Return the [x, y] coordinate for the center point of the cell that contains the specified text.  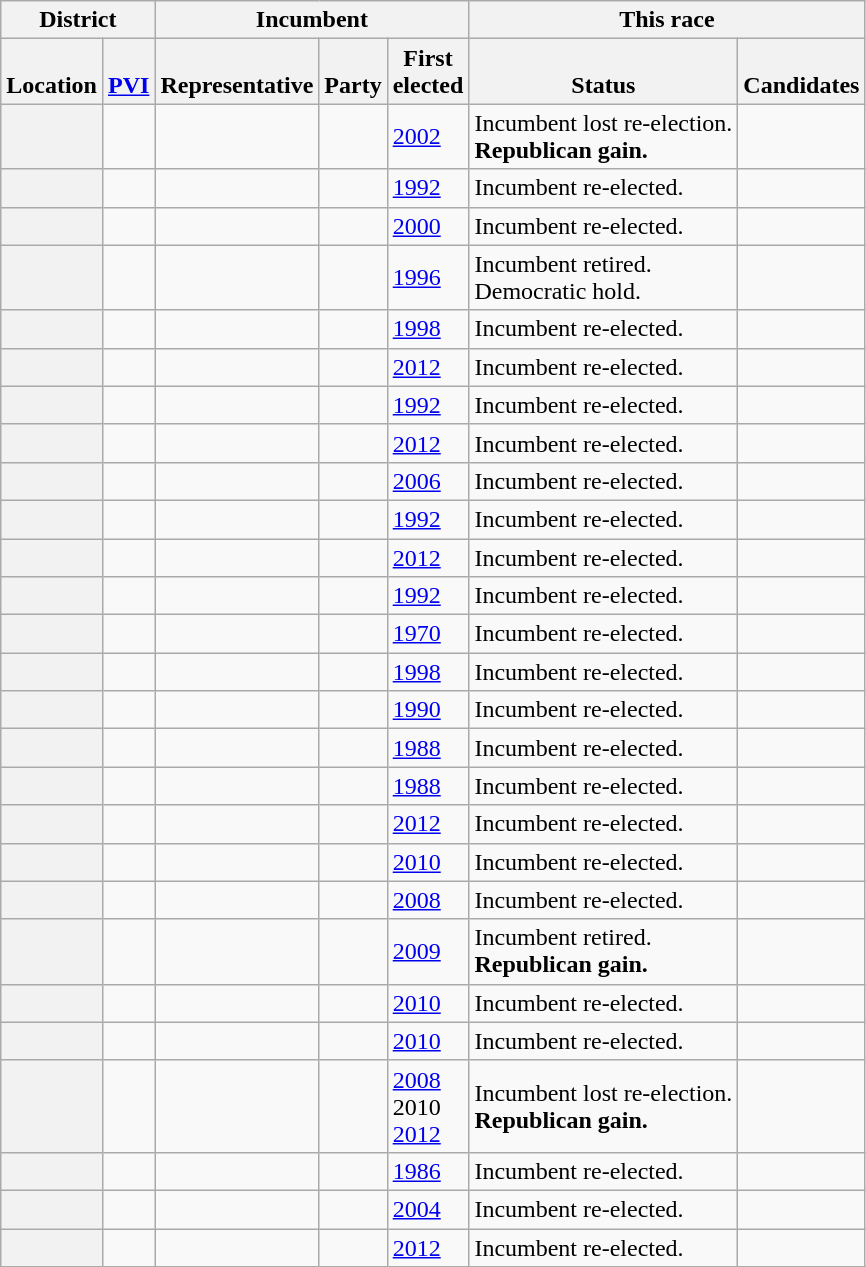
20082010 2012 [428, 1106]
This race [667, 20]
Incumbent retired.Democratic hold. [604, 278]
Candidates [802, 72]
1986 [428, 1171]
Representative [237, 72]
Status [604, 72]
2009 [428, 952]
2002 [428, 136]
2006 [428, 481]
Party [353, 72]
2000 [428, 226]
Incumbent [312, 20]
1970 [428, 634]
Firstelected [428, 72]
2008 [428, 900]
Incumbent retired.Republican gain. [604, 952]
1996 [428, 278]
Location [52, 72]
District [78, 20]
2004 [428, 1209]
1990 [428, 710]
PVI [128, 72]
